Capture the cell that displays the provided text and extract its [x, y] central coordinate. 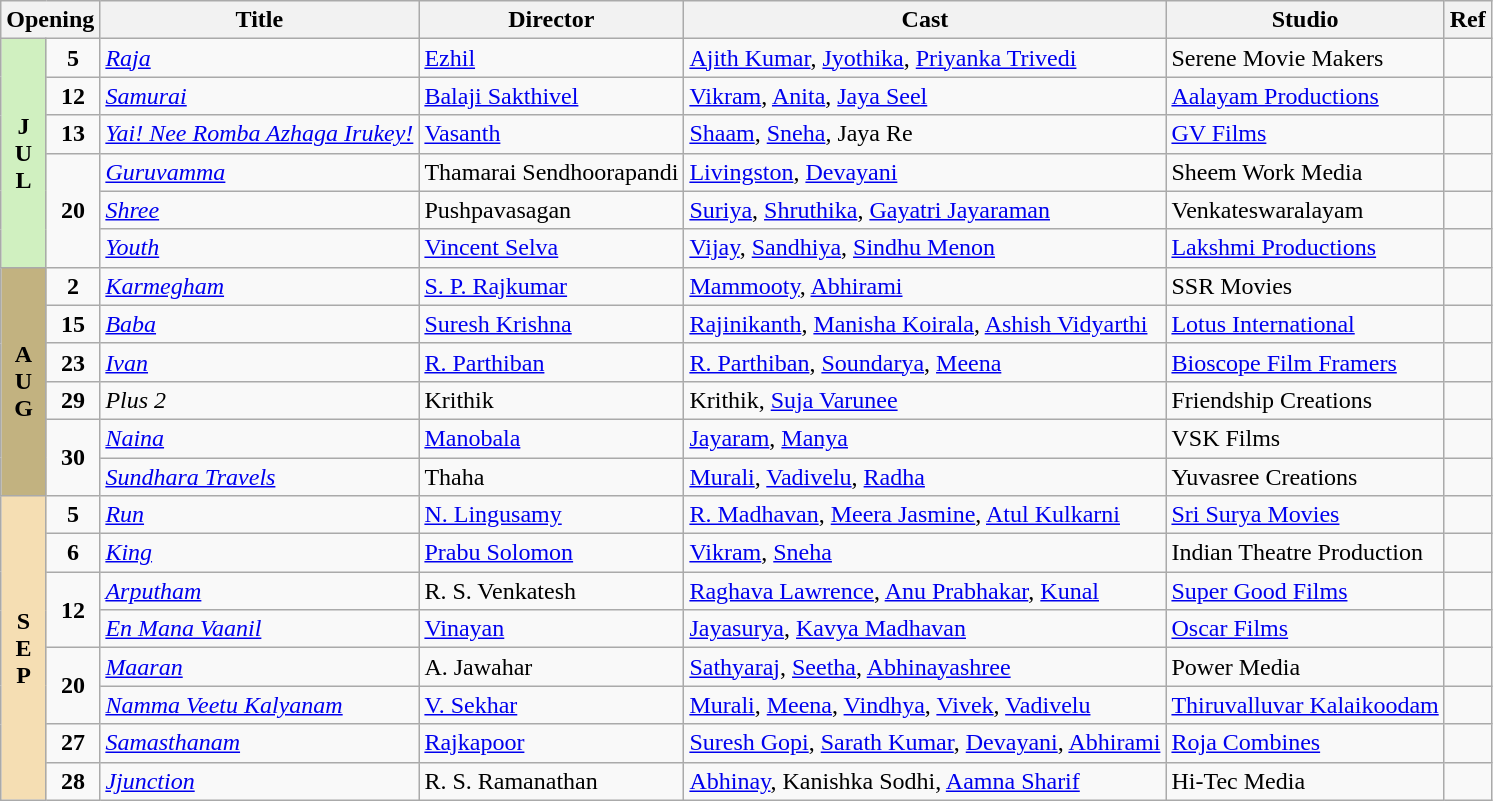
29 [73, 400]
Krithik [552, 400]
VSK Films [1305, 438]
A. Jawahar [552, 667]
Power Media [1305, 667]
Lotus International [1305, 324]
R. Madhavan, Meera Jasmine, Atul Kulkarni [925, 515]
Namma Veetu Kalyanam [260, 705]
Raghava Lawrence, Anu Prabhakar, Kunal [925, 591]
Sundhara Travels [260, 477]
S. P. Rajkumar [552, 286]
2 [73, 286]
Samurai [260, 96]
Yuvasree Creations [1305, 477]
Roja Combines [1305, 743]
Jjunction [260, 781]
Thaha [552, 477]
JUL [24, 153]
Venkateswaralayam [1305, 210]
Samasthanam [260, 743]
Baba [260, 324]
Ref [1468, 20]
Murali, Vadivelu, Radha [925, 477]
Guruvamma [260, 172]
Opening [50, 20]
Super Good Films [1305, 591]
Raja [260, 58]
SEP [24, 648]
Abhinay, Kanishka Sodhi, Aamna Sharif [925, 781]
Thiruvalluvar Kalaikoodam [1305, 705]
Sri Surya Movies [1305, 515]
R. S. Ramanathan [552, 781]
Ivan [260, 362]
Cast [925, 20]
6 [73, 553]
R. Parthiban, Soundarya, Meena [925, 362]
King [260, 553]
Shaam, Sneha, Jaya Re [925, 134]
Title [260, 20]
Run [260, 515]
Aalayam Productions [1305, 96]
Lakshmi Productions [1305, 248]
Ajith Kumar, Jyothika, Priyanka Trivedi [925, 58]
V. Sekhar [552, 705]
Vikram, Anita, Jaya Seel [925, 96]
Indian Theatre Production [1305, 553]
Rajinikanth, Manisha Koirala, Ashish Vidyarthi [925, 324]
SSR Movies [1305, 286]
Friendship Creations [1305, 400]
Suresh Gopi, Sarath Kumar, Devayani, Abhirami [925, 743]
Shree [260, 210]
Maaran [260, 667]
R. S. Venkatesh [552, 591]
Naina [260, 438]
Director [552, 20]
Manobala [552, 438]
27 [73, 743]
28 [73, 781]
Bioscope Film Framers [1305, 362]
Mammooty, Abhirami [925, 286]
Vikram, Sneha [925, 553]
Pushpavasagan [552, 210]
Hi-Tec Media [1305, 781]
N. Lingusamy [552, 515]
23 [73, 362]
Sheem Work Media [1305, 172]
Suriya, Shruthika, Gayatri Jayaraman [925, 210]
Murali, Meena, Vindhya, Vivek, Vadivelu [925, 705]
Jayasurya, Kavya Madhavan [925, 629]
Plus 2 [260, 400]
Karmegham [260, 286]
Rajkapoor [552, 743]
Suresh Krishna [552, 324]
15 [73, 324]
Yai! Nee Romba Azhaga Irukey! [260, 134]
Jayaram, Manya [925, 438]
Youth [260, 248]
Vijay, Sandhiya, Sindhu Menon [925, 248]
Sathyaraj, Seetha, Abhinayashree [925, 667]
En Mana Vaanil [260, 629]
Vinayan [552, 629]
R. Parthiban [552, 362]
Vincent Selva [552, 248]
Prabu Solomon [552, 553]
13 [73, 134]
Oscar Films [1305, 629]
AUG [24, 381]
Arputham [260, 591]
GV Films [1305, 134]
Krithik, Suja Varunee [925, 400]
Vasanth [552, 134]
Livingston, Devayani [925, 172]
Serene Movie Makers [1305, 58]
Thamarai Sendhoorapandi [552, 172]
Balaji Sakthivel [552, 96]
Studio [1305, 20]
Ezhil [552, 58]
30 [73, 457]
